From the cell containing the given text, extract its center point as (X, Y) coordinate. 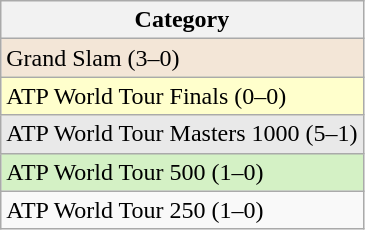
ATP World Tour 500 (1–0) (182, 172)
Category (182, 20)
Grand Slam (3–0) (182, 58)
ATP World Tour 250 (1–0) (182, 210)
ATP World Tour Finals (0–0) (182, 96)
ATP World Tour Masters 1000 (5–1) (182, 134)
